From the cell containing the given text, extract its center point as (X, Y) coordinate. 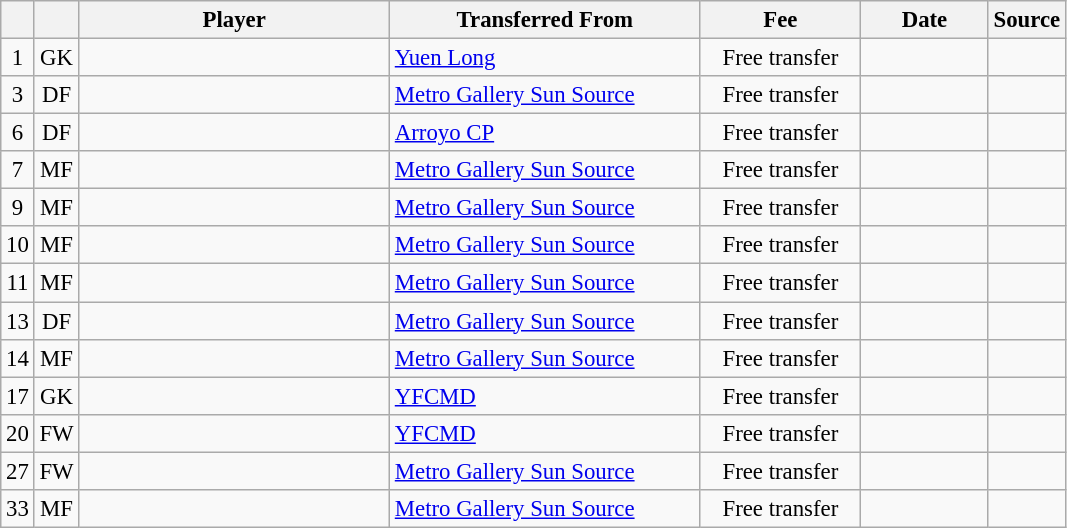
Date (925, 20)
3 (18, 95)
14 (18, 358)
1 (18, 58)
6 (18, 133)
11 (18, 283)
Fee (780, 20)
17 (18, 396)
10 (18, 245)
Player (234, 20)
Source (1026, 20)
Arroyo CP (544, 133)
33 (18, 509)
Yuen Long (544, 58)
27 (18, 471)
13 (18, 321)
7 (18, 170)
Transferred From (544, 20)
20 (18, 433)
9 (18, 208)
